From the cell containing the given text, extract its center point as [x, y] coordinate. 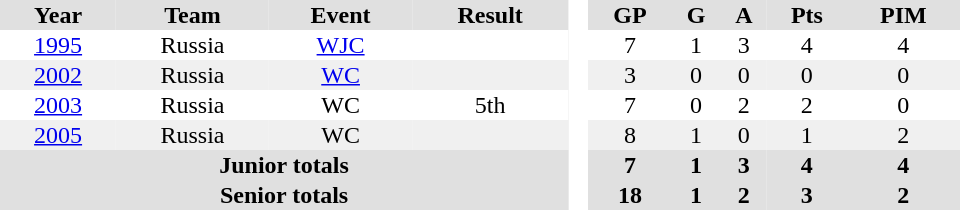
2003 [58, 105]
1995 [58, 45]
2002 [58, 75]
5th [490, 105]
Event [341, 15]
Pts [807, 15]
A [744, 15]
Junior totals [284, 165]
Team [192, 15]
8 [630, 135]
2005 [58, 135]
Senior totals [284, 195]
Year [58, 15]
WJC [341, 45]
G [696, 15]
Result [490, 15]
GP [630, 15]
PIM [904, 15]
18 [630, 195]
